Output the (X, Y) coordinate of the center of the cell containing the given text.  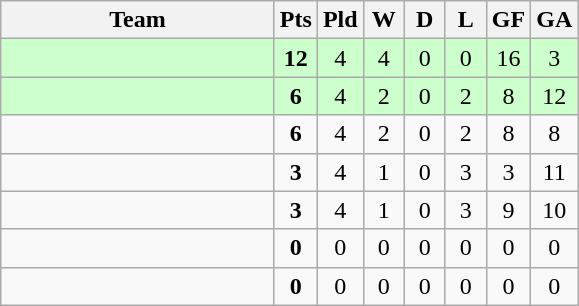
Pts (296, 20)
W (384, 20)
16 (508, 58)
Pld (340, 20)
D (424, 20)
GF (508, 20)
GA (554, 20)
10 (554, 210)
11 (554, 172)
L (466, 20)
9 (508, 210)
Team (138, 20)
